Capture the cell that displays the provided text and extract its (x, y) central coordinate. 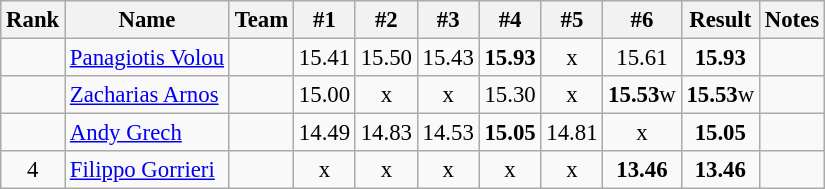
Andy Grech (148, 133)
Filippo Gorrieri (148, 170)
14.81 (572, 133)
#4 (510, 20)
4 (33, 170)
#3 (448, 20)
15.43 (448, 58)
Team (261, 20)
Notes (792, 20)
Panagiotis Volou (148, 58)
15.30 (510, 95)
#2 (386, 20)
15.41 (325, 58)
14.83 (386, 133)
15.00 (325, 95)
14.49 (325, 133)
Zacharias Arnos (148, 95)
#1 (325, 20)
15.50 (386, 58)
14.53 (448, 133)
#6 (642, 20)
15.61 (642, 58)
#5 (572, 20)
Result (720, 20)
Rank (33, 20)
Name (148, 20)
